Return [x, y] of the center of cell containing provided text 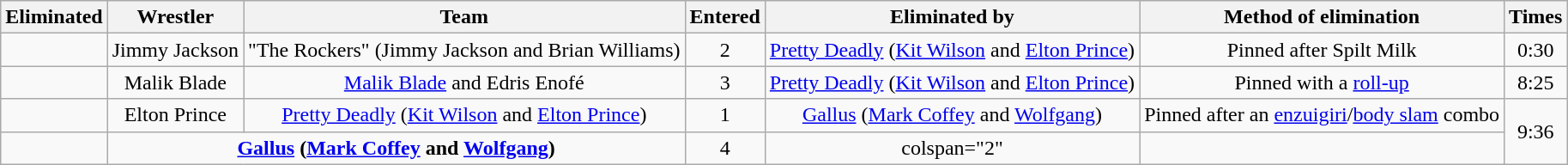
Wrestler [175, 17]
Team [464, 17]
2 [724, 50]
Times [1536, 17]
9:36 [1536, 131]
Malik Blade [175, 82]
Malik Blade and Edris Enofé [464, 82]
Entered [724, 17]
3 [724, 82]
colspan="2" [952, 148]
Pinned after Spilt Milk [1322, 50]
0:30 [1536, 50]
Pinned after an enzuigiri/body slam combo [1322, 115]
Pinned with a roll-up [1322, 82]
8:25 [1536, 82]
"The Rockers" (Jimmy Jackson and Brian Williams) [464, 50]
4 [724, 148]
Elton Prince [175, 115]
Eliminated by [952, 17]
Jimmy Jackson [175, 50]
1 [724, 115]
Method of elimination [1322, 17]
Eliminated [54, 17]
